Search for the cell housing the specified text and yield its [X, Y] center coordinate. 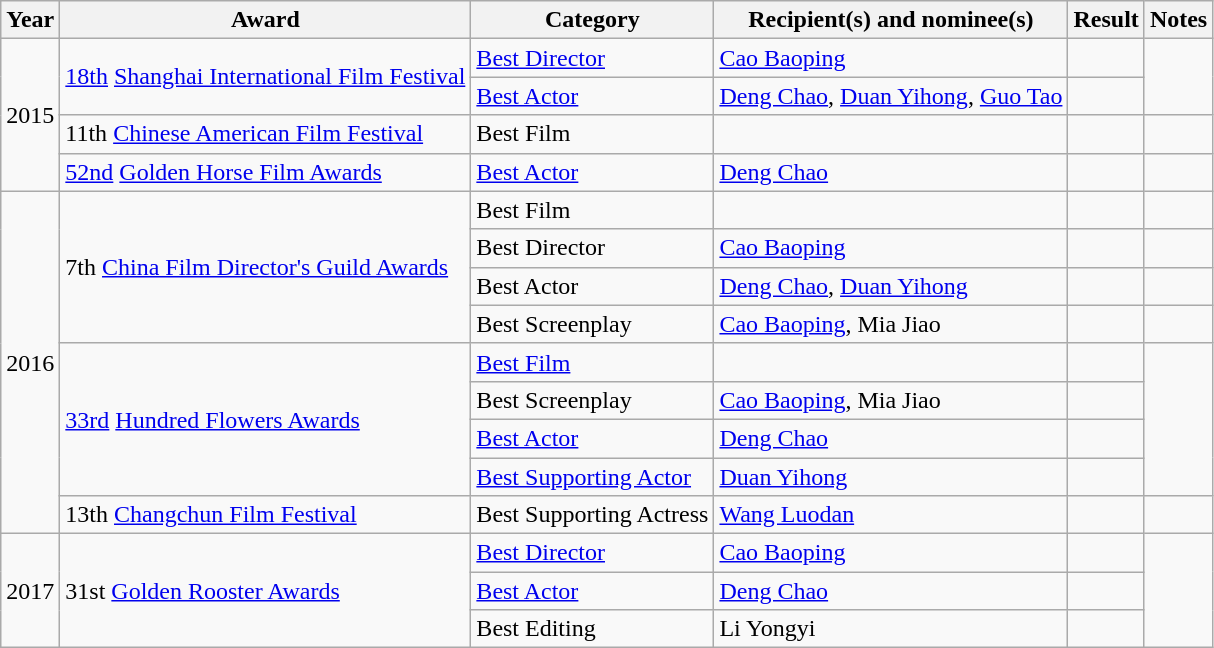
Category [592, 20]
Year [30, 20]
Notes [1178, 20]
Result [1106, 20]
2015 [30, 115]
Duan Yihong [891, 477]
2016 [30, 362]
Award [266, 20]
Li Yongyi [891, 629]
Best Supporting Actress [592, 515]
11th Chinese American Film Festival [266, 134]
18th Shanghai International Film Festival [266, 77]
Deng Chao, Duan Yihong, Guo Tao [891, 96]
Deng Chao, Duan Yihong [891, 286]
7th China Film Director's Guild Awards [266, 267]
Recipient(s) and nominee(s) [891, 20]
31st Golden Rooster Awards [266, 591]
52nd Golden Horse Film Awards [266, 172]
13th Changchun Film Festival [266, 515]
33rd Hundred Flowers Awards [266, 419]
2017 [30, 591]
Best Supporting Actor [592, 477]
Wang Luodan [891, 515]
Best Editing [592, 629]
